Output the [X, Y] coordinate of the center of the cell containing the given text.  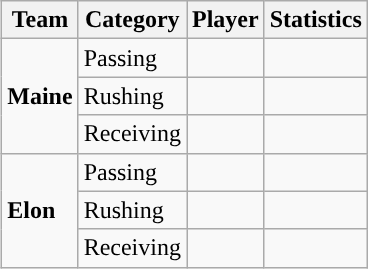
Statistics [316, 20]
Team [40, 20]
Player [225, 20]
Maine [40, 96]
Category [132, 20]
Elon [40, 210]
